Pinpoint the cell where the given text exists, returning its (x, y) midpoint coordinate. 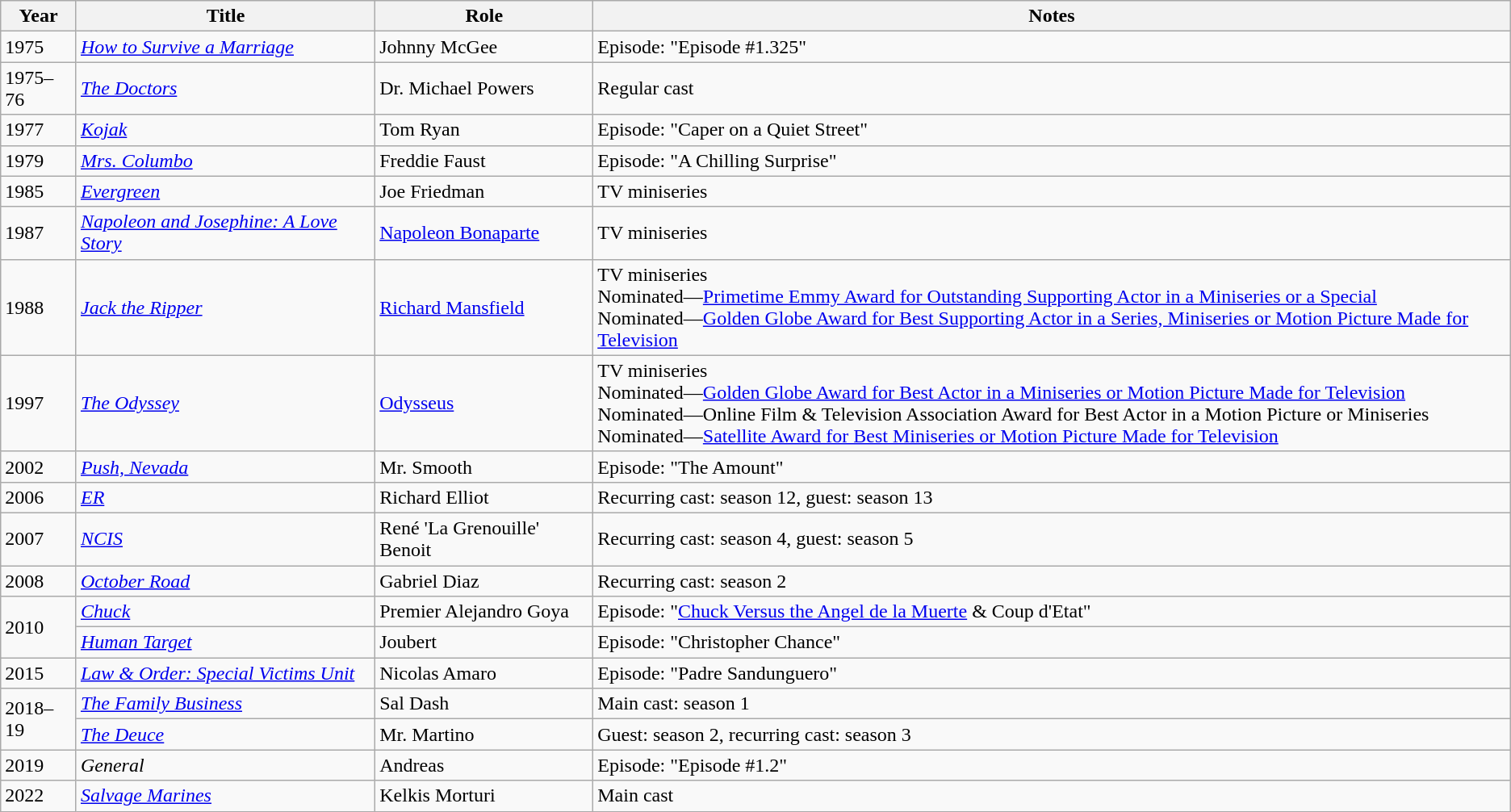
General (225, 765)
Episode: "Padre Sandunguero" (1053, 673)
Episode: "A Chilling Surprise" (1053, 161)
1997 (39, 404)
Evergreen (225, 191)
Role (484, 16)
Napoleon and Josephine: A Love Story (225, 232)
Title (225, 16)
Tom Ryan (484, 130)
The Doctors (225, 89)
Joe Friedman (484, 191)
NCIS (225, 539)
Episode: "Caper on a Quiet Street" (1053, 130)
2015 (39, 673)
The Family Business (225, 704)
Mrs. Columbo (225, 161)
Andreas (484, 765)
Richard Elliot (484, 497)
Joubert (484, 642)
Napoleon Bonaparte (484, 232)
Johnny McGee (484, 47)
Main cast (1053, 796)
Recurring cast: season 2 (1053, 580)
Dr. Michael Powers (484, 89)
Push, Nevada (225, 467)
Episode: "Episode #1.2" (1053, 765)
1975–76 (39, 89)
Episode: "The Amount" (1053, 467)
Mr. Smooth (484, 467)
How to Survive a Marriage (225, 47)
2002 (39, 467)
Nicolas Amaro (484, 673)
Kelkis Morturi (484, 796)
Mr. Martino (484, 735)
Human Target (225, 642)
Law & Order: Special Victims Unit (225, 673)
The Odyssey (225, 404)
2007 (39, 539)
Recurring cast: season 4, guest: season 5 (1053, 539)
2008 (39, 580)
Main cast: season 1 (1053, 704)
Year (39, 16)
Recurring cast: season 12, guest: season 13 (1053, 497)
Notes (1053, 16)
1975 (39, 47)
Chuck (225, 612)
René 'La Grenouille' Benoit (484, 539)
Episode: "Christopher Chance" (1053, 642)
The Deuce (225, 735)
1987 (39, 232)
Freddie Faust (484, 161)
Gabriel Diaz (484, 580)
2018–19 (39, 719)
Regular cast (1053, 89)
1988 (39, 307)
Jack the Ripper (225, 307)
Episode: "Chuck Versus the Angel de la Muerte & Coup d'Etat" (1053, 612)
October Road (225, 580)
1979 (39, 161)
Guest: season 2, recurring cast: season 3 (1053, 735)
ER (225, 497)
Salvage Marines (225, 796)
Sal Dash (484, 704)
1977 (39, 130)
2019 (39, 765)
Odysseus (484, 404)
Episode: "Episode #1.325" (1053, 47)
Richard Mansfield (484, 307)
2010 (39, 627)
2006 (39, 497)
Premier Alejandro Goya (484, 612)
2022 (39, 796)
Kojak (225, 130)
1985 (39, 191)
